Output the (X, Y) coordinate of the center of the cell containing the given text.  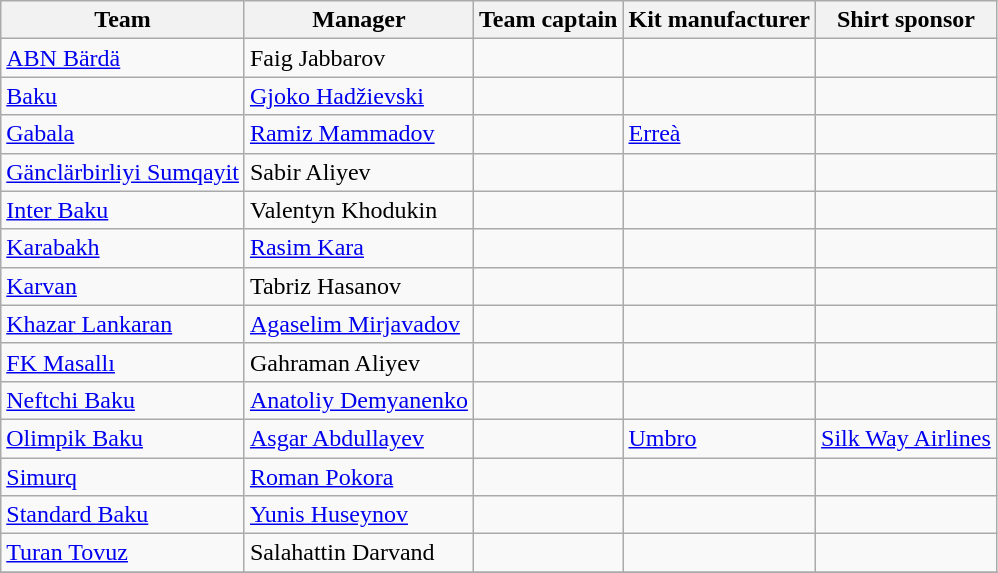
Roman Pokora (358, 477)
Khazar Lankaran (123, 324)
Neftchi Baku (123, 400)
Manager (358, 20)
Anatoliy Demyanenko (358, 400)
Sabir Aliyev (358, 172)
Team (123, 20)
Tabriz Hasanov (358, 286)
Simurq (123, 477)
Olimpik Baku (123, 438)
Faig Jabbarov (358, 58)
Gänclärbirliyi Sumqayit (123, 172)
Rasim Kara (358, 248)
Silk Way Airlines (906, 438)
Salahattin Darvand (358, 553)
Umbro (720, 438)
Gabala (123, 134)
Yunis Huseynov (358, 515)
Inter Baku (123, 210)
Karabakh (123, 248)
ABN Bärdä (123, 58)
Erreà (720, 134)
FK Masallı (123, 362)
Agaselim Mirjavadov (358, 324)
Karvan (123, 286)
Standard Baku (123, 515)
Valentyn Khodukin (358, 210)
Shirt sponsor (906, 20)
Kit manufacturer (720, 20)
Ramiz Mammadov (358, 134)
Gjoko Hadžievski (358, 96)
Gahraman Aliyev (358, 362)
Team captain (548, 20)
Asgar Abdullayev (358, 438)
Baku (123, 96)
Turan Tovuz (123, 553)
